Provide the (x, y) coordinate of the cell's center where the given text is located.  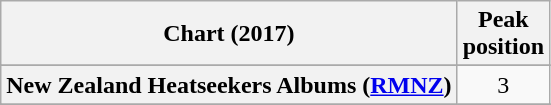
Peak position (503, 34)
Chart (2017) (229, 34)
New Zealand Heatseekers Albums (RMNZ) (229, 85)
3 (503, 85)
